Return the [x, y] coordinate for the center point of the cell that contains the specified text.  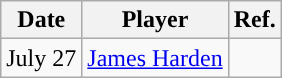
James Harden [155, 58]
Date [42, 20]
Player [155, 20]
July 27 [42, 58]
Ref. [254, 20]
